Determine the (x, y) coordinate at the center of the cell enclosing the given text.  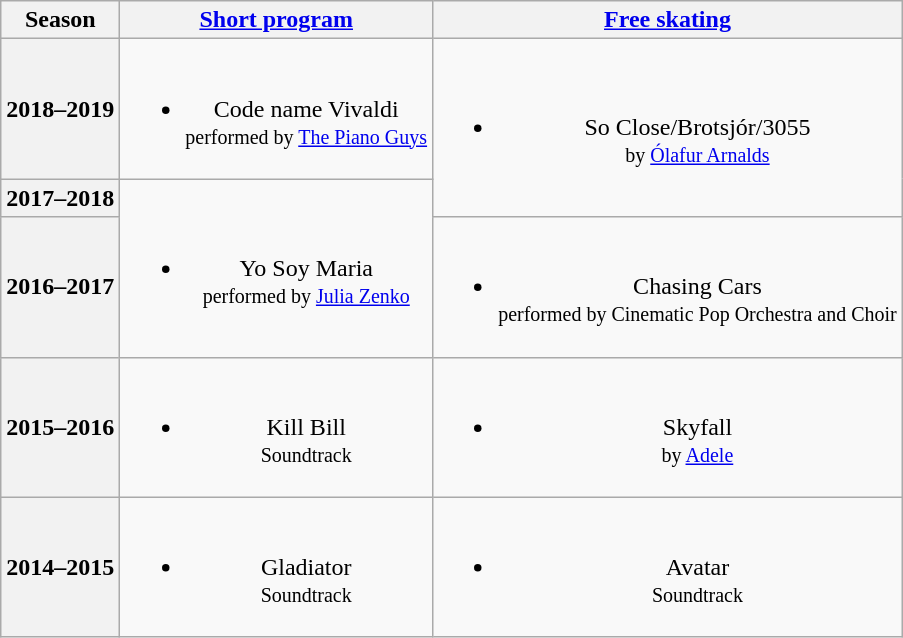
Kill Bill Soundtrack (276, 427)
So Close/Brotsjór/3055 by Ólafur Arnalds (668, 128)
2016–2017 (60, 287)
Skyfall by Adele (668, 427)
Free skating (668, 20)
Chasing Cars performed by Cinematic Pop Orchestra and Choir (668, 287)
Avatar Soundtrack (668, 567)
Short program (276, 20)
Code name Vivaldi performed by The Piano Guys (276, 109)
2015–2016 (60, 427)
Season (60, 20)
2017–2018 (60, 198)
2014–2015 (60, 567)
Yo Soy Maria performed by Julia Zenko (276, 268)
Gladiator Soundtrack (276, 567)
2018–2019 (60, 109)
